Pinpoint the cell where the given text exists, returning its (x, y) midpoint coordinate. 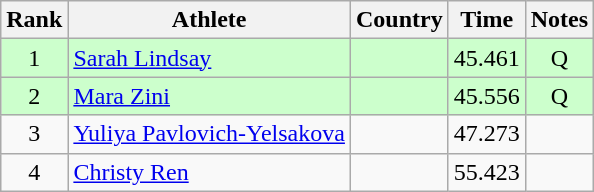
Christy Ren (210, 172)
Notes (559, 20)
55.423 (486, 172)
45.556 (486, 96)
3 (34, 134)
Time (486, 20)
Sarah Lindsay (210, 58)
Country (399, 20)
Mara Zini (210, 96)
1 (34, 58)
Rank (34, 20)
Athlete (210, 20)
45.461 (486, 58)
2 (34, 96)
47.273 (486, 134)
Yuliya Pavlovich-Yelsakova (210, 134)
4 (34, 172)
